Output the (X, Y) coordinate of the center of the cell containing the given text.  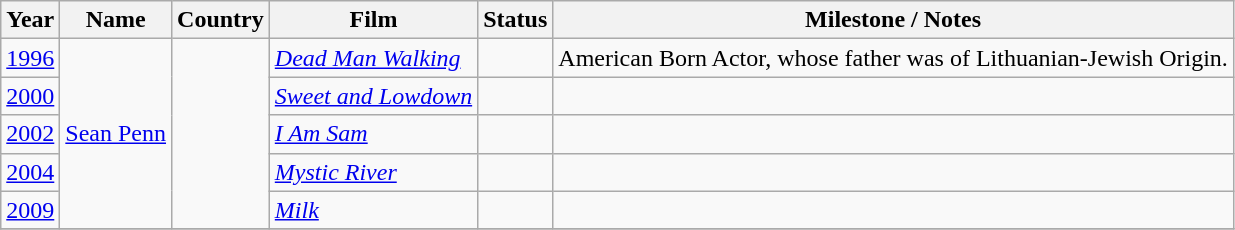
Mystic River (373, 172)
Sweet and Lowdown (373, 96)
I Am Sam (373, 134)
Year (30, 20)
2004 (30, 172)
2009 (30, 210)
Milk (373, 210)
Status (516, 20)
2000 (30, 96)
2002 (30, 134)
1996 (30, 58)
Film (373, 20)
Milestone / Notes (894, 20)
Name (116, 20)
American Born Actor, whose father was of Lithuanian-Jewish Origin. (894, 58)
Country (221, 20)
Sean Penn (116, 134)
Dead Man Walking (373, 58)
